Provide the [X, Y] coordinate of the cell's center where the given text is located.  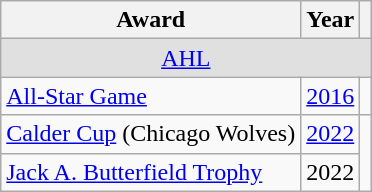
Calder Cup (Chicago Wolves) [151, 134]
AHL [186, 58]
All-Star Game [151, 96]
Award [151, 20]
Year [330, 20]
Jack A. Butterfield Trophy [151, 172]
2016 [330, 96]
